Detect which cell encompasses the target text, then output its [X, Y] center coordinate. 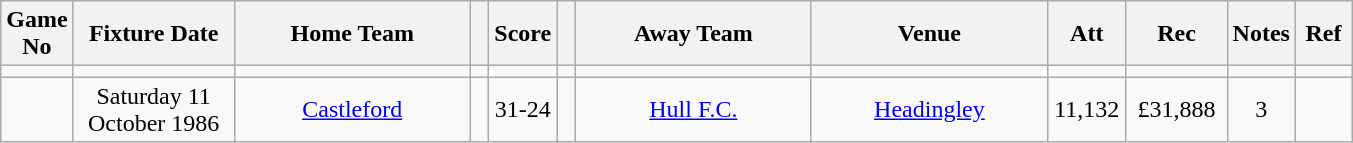
Hull F.C. [693, 110]
31-24 [523, 110]
Score [523, 34]
Away Team [693, 34]
Att [1086, 34]
Ref [1323, 34]
Rec [1176, 34]
Castleford [352, 110]
Saturday 11 October 1986 [154, 110]
Fixture Date [154, 34]
11,132 [1086, 110]
£31,888 [1176, 110]
Game No [37, 34]
Headingley [929, 110]
3 [1261, 110]
Notes [1261, 34]
Home Team [352, 34]
Venue [929, 34]
